Return the (x, y) coordinate for the center point of the cell that contains the specified text.  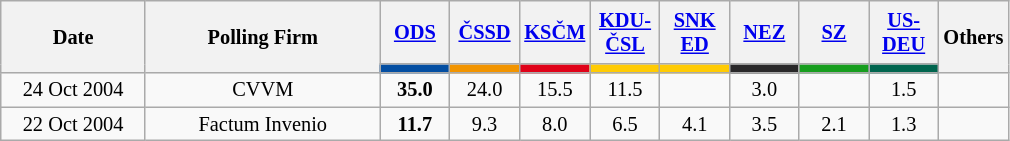
1.3 (904, 124)
15.5 (554, 90)
Polling Firm (262, 36)
US-DEU (904, 32)
11.5 (625, 90)
2.1 (834, 124)
8.0 (554, 124)
KDU-ČSL (625, 32)
9.3 (485, 124)
KSČM (554, 32)
6.5 (625, 124)
24.0 (485, 90)
24 Oct 2004 (74, 90)
Date (74, 36)
ODS (415, 32)
CVVM (262, 90)
SZ (834, 32)
1.5 (904, 90)
Factum Invenio (262, 124)
22 Oct 2004 (74, 124)
Others (973, 36)
NEZ (765, 32)
35.0 (415, 90)
ČSSD (485, 32)
SNK ED (695, 32)
3.0 (765, 90)
3.5 (765, 124)
4.1 (695, 124)
11.7 (415, 124)
